Scan for the cell matching the given text and deliver its (x, y) coordinate at center. 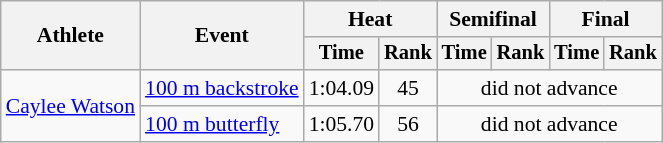
100 m butterfly (222, 124)
45 (408, 88)
Final (605, 19)
56 (408, 124)
100 m backstroke (222, 88)
Athlete (70, 36)
Caylee Watson (70, 106)
Event (222, 36)
1:05.70 (342, 124)
Semifinal (493, 19)
1:04.09 (342, 88)
Heat (370, 19)
